Pinpoint the cell where the given text exists, returning its (x, y) midpoint coordinate. 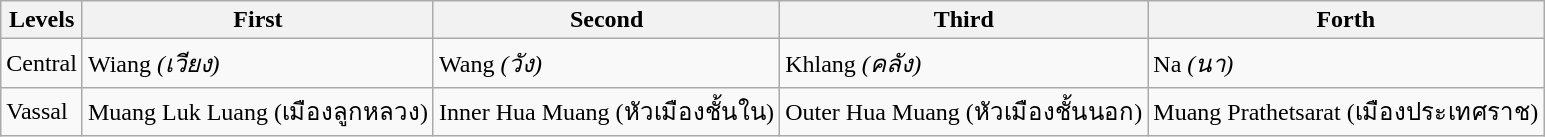
Wang (วัง) (606, 64)
Inner Hua Muang (หัวเมืองชั้นใน) (606, 112)
Second (606, 20)
Third (964, 20)
Central (42, 64)
Na (นา) (1346, 64)
Muang Luk Luang (เมืองลูกหลวง) (258, 112)
Vassal (42, 112)
Forth (1346, 20)
Khlang (คลัง) (964, 64)
Outer Hua Muang (หัวเมืองชั้นนอก) (964, 112)
First (258, 20)
Muang Prathetsarat (เมืองประเทศราช) (1346, 112)
Levels (42, 20)
Wiang (เวียง) (258, 64)
